Detect which cell encompasses the target text, then output its [X, Y] center coordinate. 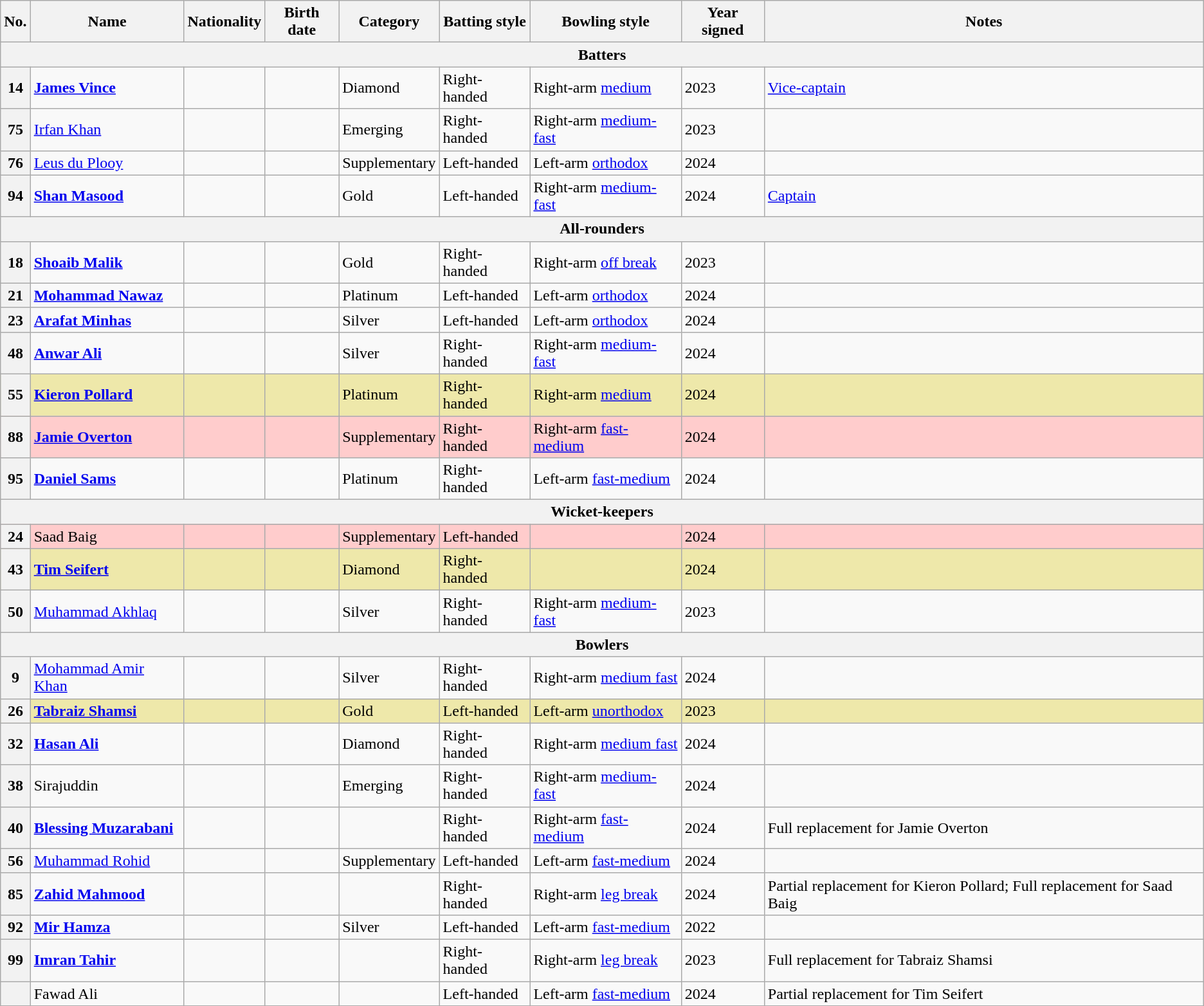
Full replacement for Jamie Overton [984, 827]
All-rounders [602, 229]
Full replacement for Tabraiz Shamsi [984, 960]
Anwar Ali [107, 352]
No. [15, 22]
Mir Hamza [107, 927]
Zahid Mahmood [107, 894]
Sirajuddin [107, 786]
24 [15, 536]
21 [15, 295]
26 [15, 711]
Right-arm off break [606, 262]
Notes [984, 22]
Vice-captain [984, 87]
43 [15, 570]
76 [15, 163]
95 [15, 479]
32 [15, 744]
14 [15, 87]
Nationality [224, 22]
Hasan Ali [107, 744]
Irfan Khan [107, 130]
55 [15, 395]
40 [15, 827]
50 [15, 611]
Partial replacement for Tim Seifert [984, 994]
Jamie Overton [107, 436]
Batting style [485, 22]
Mohammad Nawaz [107, 295]
Leus du Plooy [107, 163]
Mohammad Amir Khan [107, 678]
Captain [984, 196]
Year signed [723, 22]
Tim Seifert [107, 570]
18 [15, 262]
99 [15, 960]
2022 [723, 927]
Bowlers [602, 645]
Saad Baig [107, 536]
88 [15, 436]
Bowling style [606, 22]
Wicket-keepers [602, 512]
Tabraiz Shamsi [107, 711]
Left-arm unorthodox [606, 711]
Arafat Minhas [107, 320]
Muhammad Akhlaq [107, 611]
9 [15, 678]
Imran Tahir [107, 960]
Daniel Sams [107, 479]
Kieron Pollard [107, 395]
Shoaib Malik [107, 262]
75 [15, 130]
38 [15, 786]
Shan Masood [107, 196]
Partial replacement for Kieron Pollard; Full replacement for Saad Baig [984, 894]
Blessing Muzarabani [107, 827]
James Vince [107, 87]
Muhammad Rohid [107, 861]
23 [15, 320]
Batters [602, 55]
85 [15, 894]
48 [15, 352]
Name [107, 22]
Birth date [302, 22]
Fawad Ali [107, 994]
94 [15, 196]
56 [15, 861]
Category [389, 22]
92 [15, 927]
